Detect which cell encompasses the target text, then output its (X, Y) center coordinate. 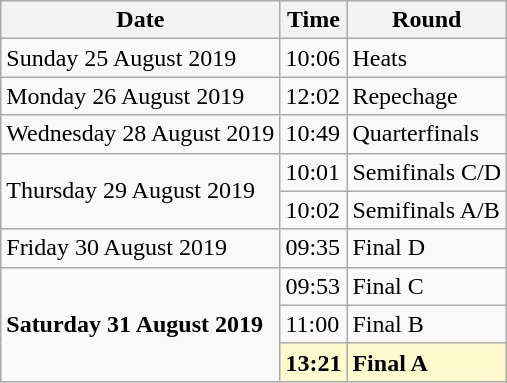
10:02 (314, 210)
Semifinals A/B (427, 210)
Final B (427, 324)
Final A (427, 362)
10:06 (314, 58)
Round (427, 20)
11:00 (314, 324)
Friday 30 August 2019 (140, 248)
Final C (427, 286)
Time (314, 20)
Quarterfinals (427, 134)
Date (140, 20)
Thursday 29 August 2019 (140, 191)
09:35 (314, 248)
Semifinals C/D (427, 172)
Sunday 25 August 2019 (140, 58)
10:01 (314, 172)
12:02 (314, 96)
Heats (427, 58)
10:49 (314, 134)
Saturday 31 August 2019 (140, 324)
Repechage (427, 96)
Wednesday 28 August 2019 (140, 134)
Final D (427, 248)
Monday 26 August 2019 (140, 96)
09:53 (314, 286)
13:21 (314, 362)
